Return (X, Y) of the center of cell containing provided text 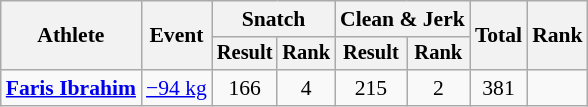
381 (498, 88)
−94 kg (176, 88)
Faris Ibrahim (71, 88)
2 (438, 88)
166 (245, 88)
4 (306, 88)
Athlete (71, 36)
215 (371, 88)
Total (498, 36)
Event (176, 36)
Snatch (274, 19)
Clean & Jerk (402, 19)
